Find where the given text appears and provide that cell's center as [X, Y] coordinate. 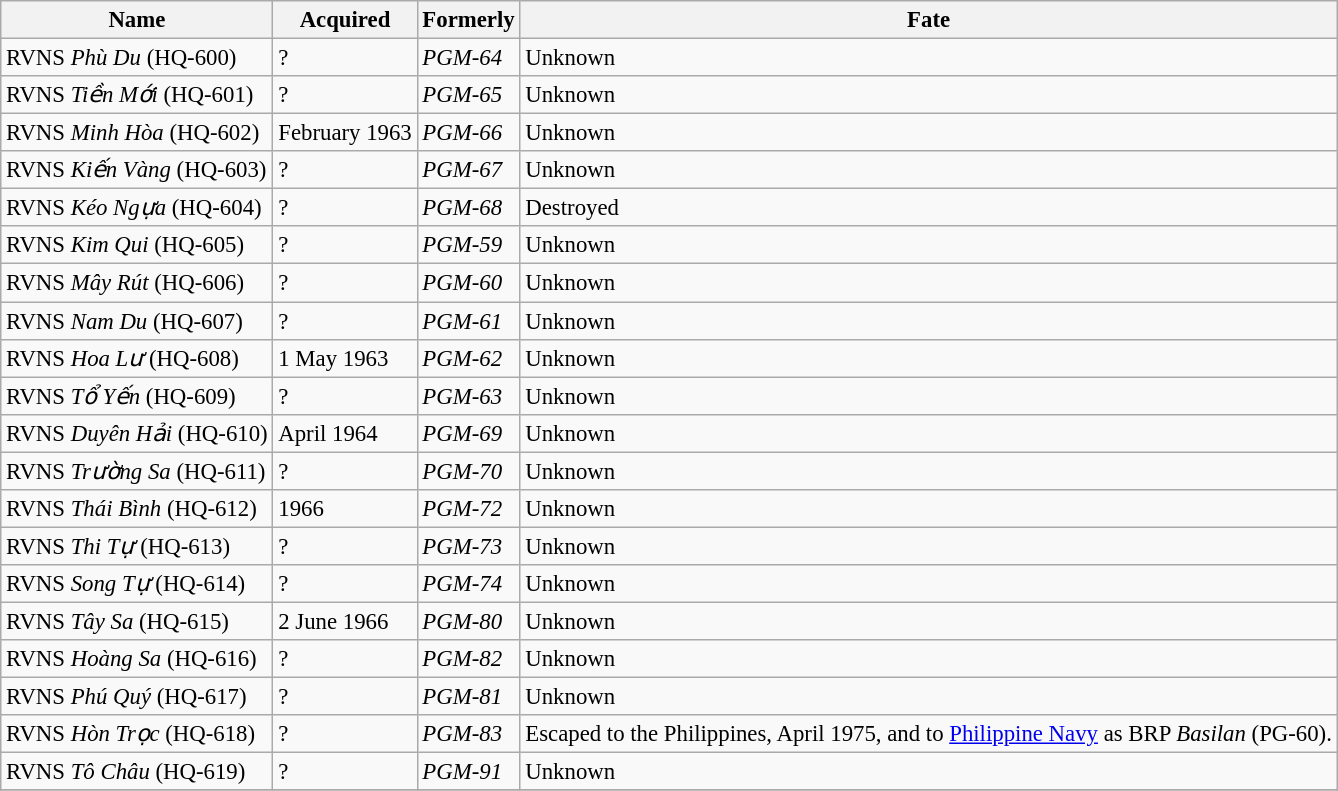
PGM-81 [468, 697]
Name [137, 20]
PGM-59 [468, 245]
RVNS Phù Du (HQ-600) [137, 58]
Acquired [345, 20]
PGM-83 [468, 734]
RVNS Trường Sa (HQ-611) [137, 471]
April 1964 [345, 433]
RVNS Song Tự (HQ-614) [137, 584]
PGM-69 [468, 433]
RVNS Tây Sa (HQ-615) [137, 621]
RVNS Phú Quý (HQ-617) [137, 697]
RVNS Kéo Ngựa (HQ-604) [137, 208]
PGM-60 [468, 283]
Formerly [468, 20]
RVNS Thi Tự (HQ-613) [137, 546]
PGM-70 [468, 471]
RVNS Kiến Vàng (HQ-603) [137, 170]
PGM-66 [468, 133]
PGM-64 [468, 58]
PGM-63 [468, 396]
1966 [345, 509]
RVNS Hoàng Sa (HQ-616) [137, 659]
RVNS Kim Qui (HQ-605) [137, 245]
RVNS Tổ Yến (HQ-609) [137, 396]
RVNS Nam Du (HQ-607) [137, 321]
PGM-61 [468, 321]
PGM-91 [468, 772]
RVNS Minh Hòa (HQ-602) [137, 133]
RVNS Duyên Hải (HQ-610) [137, 433]
PGM-82 [468, 659]
Escaped to the Philippines, April 1975, and to Philippine Navy as BRP Basilan (PG-60). [928, 734]
PGM-62 [468, 358]
PGM-68 [468, 208]
2 June 1966 [345, 621]
RVNS Hoa Lư (HQ-608) [137, 358]
February 1963 [345, 133]
RVNS Tiền Mới (HQ-601) [137, 95]
PGM-72 [468, 509]
RVNS Mây Rút (HQ-606) [137, 283]
PGM-74 [468, 584]
RVNS Thái Bình (HQ-612) [137, 509]
Fate [928, 20]
PGM-65 [468, 95]
Destroyed [928, 208]
PGM-73 [468, 546]
1 May 1963 [345, 358]
PGM-67 [468, 170]
PGM-80 [468, 621]
RVNS Hòn Trọc (HQ-618) [137, 734]
RVNS Tô Châu (HQ-619) [137, 772]
